Pinpoint the cell where the given text exists, returning its [X, Y] midpoint coordinate. 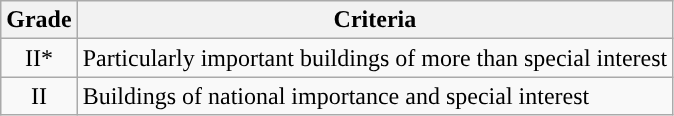
Buildings of national importance and special interest [375, 96]
II* [39, 58]
II [39, 96]
Particularly important buildings of more than special interest [375, 58]
Grade [39, 20]
Criteria [375, 20]
